Locate the cell with the specified text and output its [x, y] center coordinate. 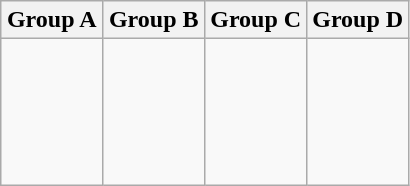
Group B [154, 20]
Group A [52, 20]
Group C [256, 20]
Group D [358, 20]
